Pinpoint the cell where the given text exists, returning its [X, Y] midpoint coordinate. 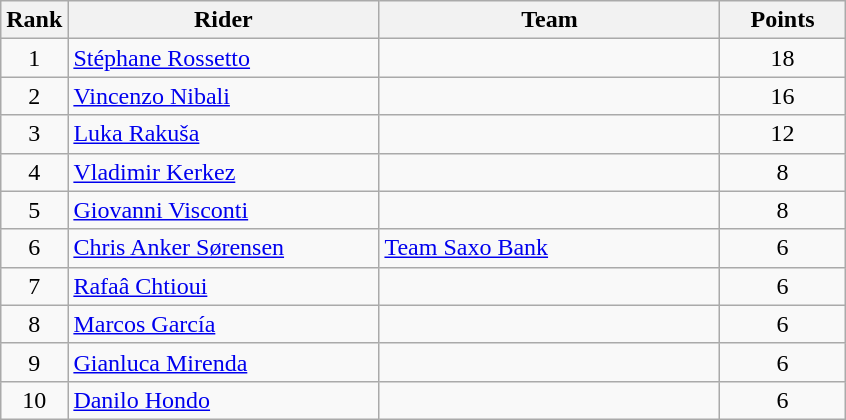
Rank [34, 20]
2 [34, 96]
Vladimir Kerkez [224, 172]
7 [34, 286]
Vincenzo Nibali [224, 96]
5 [34, 210]
Rafaâ Chtioui [224, 286]
3 [34, 134]
Chris Anker Sørensen [224, 248]
Danilo Hondo [224, 400]
Team [550, 20]
Stéphane Rossetto [224, 58]
Team Saxo Bank [550, 248]
16 [782, 96]
12 [782, 134]
18 [782, 58]
Luka Rakuša [224, 134]
Gianluca Mirenda [224, 362]
9 [34, 362]
Rider [224, 20]
Marcos García [224, 324]
Giovanni Visconti [224, 210]
10 [34, 400]
Points [782, 20]
1 [34, 58]
4 [34, 172]
